Pinpoint the cell where the given text exists, returning its (x, y) midpoint coordinate. 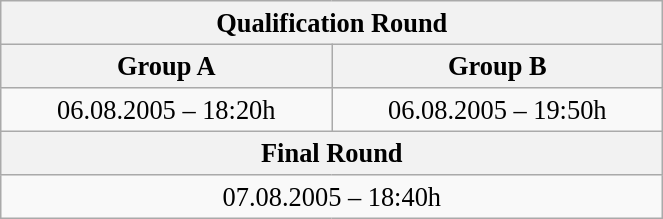
Group B (498, 66)
Group A (166, 66)
Final Round (332, 153)
06.08.2005 – 18:20h (166, 109)
Qualification Round (332, 22)
07.08.2005 – 18:40h (332, 197)
06.08.2005 – 19:50h (498, 109)
